Extract the [x, y] coordinate from the center of the cell holding the provided text.  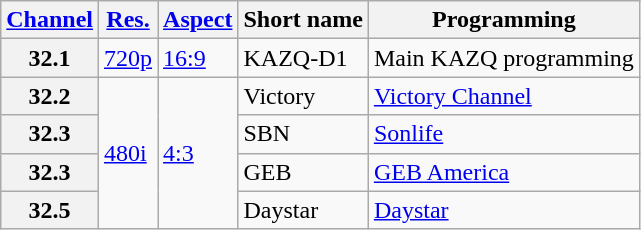
Victory [303, 96]
32.2 [50, 96]
Programming [504, 20]
GEB [303, 172]
Channel [50, 20]
16:9 [198, 58]
Short name [303, 20]
32.1 [50, 58]
GEB America [504, 172]
Res. [128, 20]
32.5 [50, 210]
Main KAZQ programming [504, 58]
KAZQ-D1 [303, 58]
720p [128, 58]
Victory Channel [504, 96]
4:3 [198, 153]
Aspect [198, 20]
Sonlife [504, 134]
SBN [303, 134]
480i [128, 153]
